Capture the cell that displays the provided text and extract its (X, Y) central coordinate. 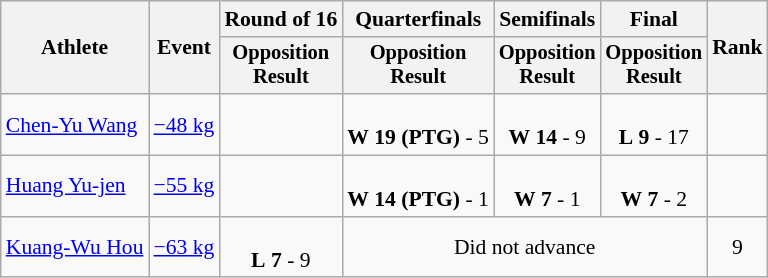
W 14 (PTG) - 1 (418, 186)
L 9 - 17 (654, 124)
Huang Yu-jen (75, 186)
L 7 - 9 (280, 248)
−48 kg (184, 124)
Quarterfinals (418, 19)
Athlete (75, 48)
Semifinals (548, 19)
W 19 (PTG) - 5 (418, 124)
Did not advance (524, 248)
Kuang-Wu Hou (75, 248)
W 14 - 9 (548, 124)
Final (654, 19)
Chen-Yu Wang (75, 124)
9 (738, 248)
W 7 - 2 (654, 186)
Round of 16 (280, 19)
−63 kg (184, 248)
−55 kg (184, 186)
Event (184, 48)
W 7 - 1 (548, 186)
Rank (738, 48)
